Find where the given text appears and provide that cell's center as [x, y] coordinate. 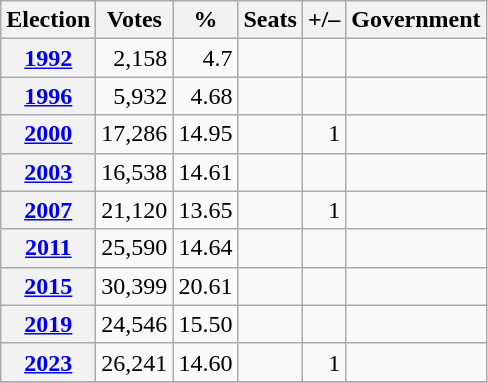
Election [48, 20]
Votes [134, 20]
2023 [48, 362]
2,158 [134, 58]
13.65 [206, 210]
2011 [48, 248]
4.7 [206, 58]
20.61 [206, 286]
14.60 [206, 362]
% [206, 20]
25,590 [134, 248]
14.95 [206, 134]
15.50 [206, 324]
Government [416, 20]
16,538 [134, 172]
26,241 [134, 362]
24,546 [134, 324]
1992 [48, 58]
2000 [48, 134]
14.61 [206, 172]
17,286 [134, 134]
4.68 [206, 96]
2019 [48, 324]
14.64 [206, 248]
5,932 [134, 96]
+/– [324, 20]
30,399 [134, 286]
Seats [270, 20]
21,120 [134, 210]
2007 [48, 210]
2003 [48, 172]
1996 [48, 96]
2015 [48, 286]
